Return (x, y) of the center of cell containing provided text 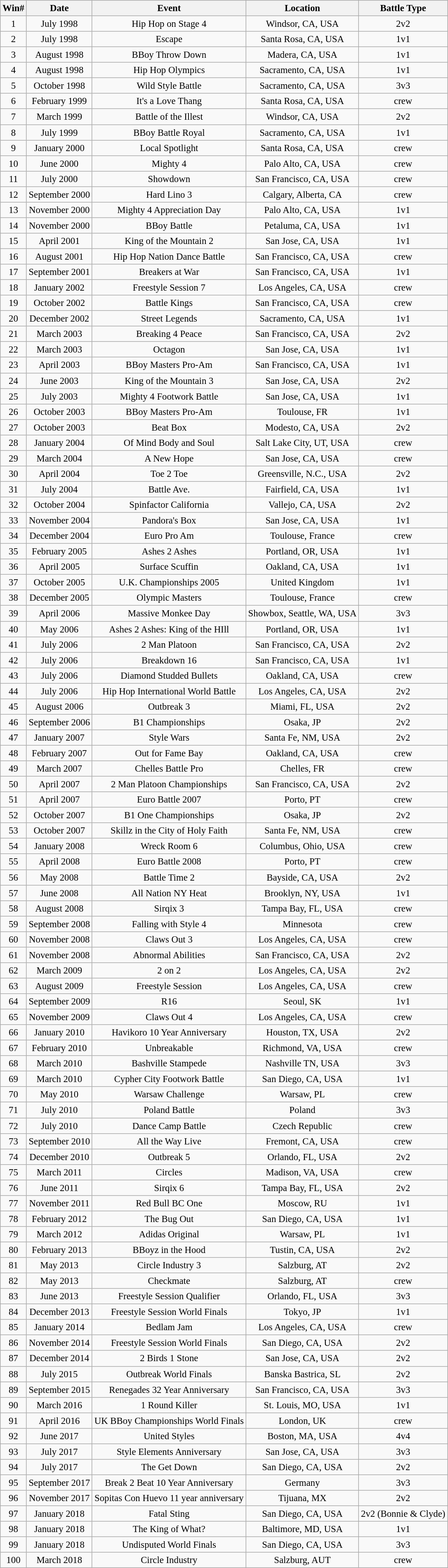
7 (13, 117)
78 (13, 1219)
November 2009 (59, 1017)
Mighty 4 Appreciation Day (169, 210)
Unbreakable (169, 1048)
71 (13, 1110)
Fairfield, CA, USA (302, 489)
2 Birds 1 Stone (169, 1359)
72 (13, 1126)
6 (13, 101)
80 (13, 1250)
75 (13, 1172)
St. Louis, MO, USA (302, 1405)
October 2005 (59, 583)
42 (13, 660)
94 (13, 1467)
65 (13, 1017)
61 (13, 955)
88 (13, 1374)
Spinfactor California (169, 505)
8 (13, 133)
July 2004 (59, 489)
Battle Type (403, 8)
Chelles, FR (302, 769)
12 (13, 194)
2 Man Platoon Championships (169, 784)
Poland Battle (169, 1110)
September 2009 (59, 1002)
Bedlam Jam (169, 1327)
35 (13, 552)
March 2004 (59, 458)
UK BBoy Championships World Finals (169, 1421)
Hip Hop Nation Dance Battle (169, 256)
Toulouse, FR (302, 412)
August 2001 (59, 256)
31 (13, 489)
November 2017 (59, 1498)
A New Hope (169, 458)
United Kingdom (302, 583)
February 2013 (59, 1250)
Event (169, 8)
37 (13, 583)
Brooklyn, NY, USA (302, 893)
Ashes 2 Ashes: King of the HIll (169, 629)
Date (59, 8)
Freestyle Session (169, 986)
17 (13, 272)
Poland (302, 1110)
April 2006 (59, 613)
2 on 2 (169, 971)
October 2004 (59, 505)
September 2000 (59, 194)
May 2008 (59, 877)
King of the Mountain 3 (169, 381)
Battle Ave. (169, 489)
39 (13, 613)
51 (13, 800)
23 (13, 365)
The Get Down (169, 1467)
December 2013 (59, 1312)
40 (13, 629)
January 2002 (59, 288)
December 2010 (59, 1157)
March 2011 (59, 1172)
38 (13, 598)
September 2001 (59, 272)
Vallejo, CA, USA (302, 505)
1 Round Killer (169, 1405)
62 (13, 971)
Battle Time 2 (169, 877)
B1 One Championships (169, 815)
Madison, VA, USA (302, 1172)
69 (13, 1079)
Falling with Style 4 (169, 924)
22 (13, 350)
68 (13, 1063)
Surface Scuffin (169, 567)
Salzburg, AUT (302, 1560)
Outbreak World Finals (169, 1374)
67 (13, 1048)
90 (13, 1405)
May 2010 (59, 1094)
29 (13, 458)
53 (13, 831)
2 (13, 39)
Tokyo, JP (302, 1312)
January 2000 (59, 148)
Abnormal Abilities (169, 955)
London, UK (302, 1421)
All the Way Live (169, 1141)
Outbreak 5 (169, 1157)
98 (13, 1529)
47 (13, 738)
Germany (302, 1483)
Skillz in the City of Holy Faith (169, 831)
Style Elements Anniversary (169, 1452)
4v4 (403, 1436)
Sirqix 6 (169, 1188)
58 (13, 908)
Richmond, VA, USA (302, 1048)
Outbreak 3 (169, 707)
Sirqix 3 (169, 908)
89 (13, 1390)
Bashville Stampede (169, 1063)
Local Spotlight (169, 148)
January 2007 (59, 738)
June 2017 (59, 1436)
76 (13, 1188)
Columbus, Ohio, USA (302, 846)
Baltimore, MD, USA (302, 1529)
June 2011 (59, 1188)
March 2007 (59, 769)
45 (13, 707)
86 (13, 1343)
February 2012 (59, 1219)
46 (13, 722)
55 (13, 862)
83 (13, 1296)
85 (13, 1327)
Modesto, CA, USA (302, 427)
Showbox, Seattle, WA, USA (302, 613)
Red Bull BC One (169, 1203)
April 2005 (59, 567)
Moscow, RU (302, 1203)
15 (13, 241)
July 2000 (59, 179)
January 2008 (59, 846)
May 2006 (59, 629)
Pandora's Box (169, 521)
Claws Out 4 (169, 1017)
September 2015 (59, 1390)
Houston, TX, USA (302, 1033)
50 (13, 784)
September 2010 (59, 1141)
October 2002 (59, 303)
Breaking 4 Peace (169, 334)
BBoyz in the Hood (169, 1250)
February 2005 (59, 552)
March 1999 (59, 117)
Banska Bastrica, SL (302, 1374)
44 (13, 691)
Ashes 2 Ashes (169, 552)
95 (13, 1483)
92 (13, 1436)
March 2009 (59, 971)
19 (13, 303)
14 (13, 225)
August 2009 (59, 986)
2v2 (Bonnie & Clyde) (403, 1514)
December 2014 (59, 1359)
Battle of the Illest (169, 117)
Freestyle Session 7 (169, 288)
10 (13, 163)
February 1999 (59, 101)
73 (13, 1141)
August 2006 (59, 707)
April 2004 (59, 474)
Location (302, 8)
13 (13, 210)
Breakers at War (169, 272)
November 2011 (59, 1203)
Warsaw Challenge (169, 1094)
27 (13, 427)
Breakdown 16 (169, 660)
Mighty 4 (169, 163)
Mighty 4 Footwork Battle (169, 396)
64 (13, 1002)
Escape (169, 39)
June 2008 (59, 893)
December 2004 (59, 536)
January 2004 (59, 443)
BBoy Battle Royal (169, 133)
3 (13, 55)
21 (13, 334)
Showdown (169, 179)
30 (13, 474)
100 (13, 1560)
96 (13, 1498)
March 2016 (59, 1405)
Dance Camp Battle (169, 1126)
70 (13, 1094)
Nashville TN, USA (302, 1063)
Seoul, SK (302, 1002)
Calgary, Alberta, CA (302, 194)
Claws Out 3 (169, 940)
82 (13, 1281)
September 2008 (59, 924)
Greensville, N.C., USA (302, 474)
Undisputed World Finals (169, 1545)
97 (13, 1514)
32 (13, 505)
93 (13, 1452)
March 2018 (59, 1560)
74 (13, 1157)
Renegades 32 Year Anniversary (169, 1390)
63 (13, 986)
77 (13, 1203)
U.K. Championships 2005 (169, 583)
Toe 2 Toe (169, 474)
24 (13, 381)
Havikoro 10 Year Anniversary (169, 1033)
Fremont, CA, USA (302, 1141)
Euro Battle 2007 (169, 800)
King of the Mountain 2 (169, 241)
July 2015 (59, 1374)
Hard Lino 3 (169, 194)
Minnesota (302, 924)
April 2001 (59, 241)
B1 Championships (169, 722)
Fatal Sting (169, 1514)
Circle Industry 3 (169, 1265)
Massive Monkee Day (169, 613)
September 2006 (59, 722)
Euro Battle 2008 (169, 862)
Miami, FL, USA (302, 707)
Circles (169, 1172)
Checkmate (169, 1281)
49 (13, 769)
20 (13, 319)
February 2010 (59, 1048)
33 (13, 521)
Madera, CA, USA (302, 55)
11 (13, 179)
48 (13, 753)
Beat Box (169, 427)
Wreck Room 6 (169, 846)
Bayside, CA, USA (302, 877)
Diamond Studded Bullets (169, 675)
Win# (13, 8)
Tijuana, MX (302, 1498)
4 (13, 70)
Czech Republic (302, 1126)
36 (13, 567)
June 2013 (59, 1296)
All Nation NY Heat (169, 893)
Break 2 Beat 10 Year Anniversary (169, 1483)
July 2003 (59, 396)
59 (13, 924)
16 (13, 256)
Street Legends (169, 319)
91 (13, 1421)
February 2007 (59, 753)
Octagon (169, 350)
81 (13, 1265)
Tustin, CA, USA (302, 1250)
18 (13, 288)
Petaluma, CA, USA (302, 225)
43 (13, 675)
60 (13, 940)
Style Wars (169, 738)
54 (13, 846)
November 2014 (59, 1343)
September 2017 (59, 1483)
79 (13, 1234)
March 2012 (59, 1234)
56 (13, 877)
Hip Hop Olympics (169, 70)
July 1999 (59, 133)
1 (13, 24)
Of Mind Body and Soul (169, 443)
2 Man Platoon (169, 644)
Hip Hop International World Battle (169, 691)
Circle Industry (169, 1560)
June 2000 (59, 163)
United Styles (169, 1436)
Adidas Original (169, 1234)
Hip Hop on Stage 4 (169, 24)
BBoy Throw Down (169, 55)
Boston, MA, USA (302, 1436)
January 2014 (59, 1327)
9 (13, 148)
Sopitas Con Huevo 11 year anniversary (169, 1498)
The Bug Out (169, 1219)
Euro Pro Am (169, 536)
August 2008 (59, 908)
April 2003 (59, 365)
BBoy Battle (169, 225)
99 (13, 1545)
Cypher City Footwork Battle (169, 1079)
April 2016 (59, 1421)
26 (13, 412)
Salt Lake City, UT, USA (302, 443)
87 (13, 1359)
34 (13, 536)
66 (13, 1033)
October 1998 (59, 86)
Out for Fame Bay (169, 753)
41 (13, 644)
Battle Kings (169, 303)
December 2002 (59, 319)
57 (13, 893)
R16 (169, 1002)
28 (13, 443)
52 (13, 815)
Olympic Masters (169, 598)
It's a Love Thang (169, 101)
5 (13, 86)
January 2010 (59, 1033)
Chelles Battle Pro (169, 769)
April 2008 (59, 862)
December 2005 (59, 598)
84 (13, 1312)
Wild Style Battle (169, 86)
Freestyle Session Qualifier (169, 1296)
November 2004 (59, 521)
June 2003 (59, 381)
The King of What? (169, 1529)
25 (13, 396)
